Identify which cell holds the provided text, then report its (x, y) central coordinate. 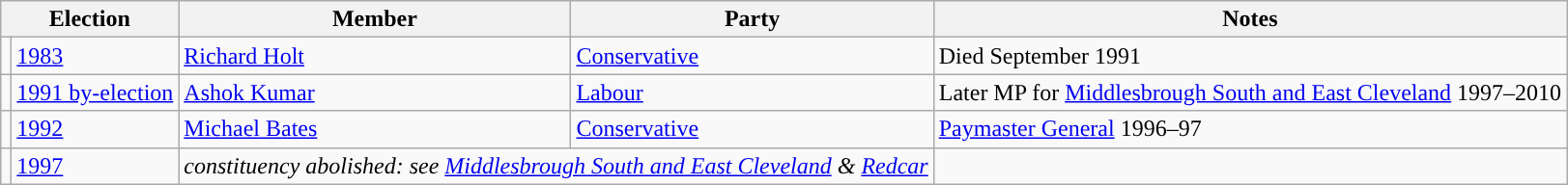
Died September 1991 (1250, 56)
Member (375, 19)
1991 by-election (95, 92)
constituency abolished: see Middlesbrough South and East Cleveland & Redcar (556, 166)
1992 (95, 129)
Labour (752, 92)
Paymaster General 1996–97 (1250, 129)
Richard Holt (375, 56)
1997 (95, 166)
Michael Bates (375, 129)
Ashok Kumar (375, 92)
1983 (95, 56)
Election (90, 19)
Later MP for Middlesbrough South and East Cleveland 1997–2010 (1250, 92)
Party (752, 19)
Notes (1250, 19)
